Find where the given text appears and provide that cell's center as (x, y) coordinate. 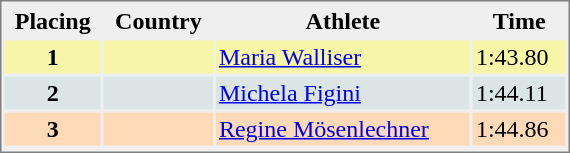
Placing (52, 20)
Regine Mösenlechner (343, 128)
2 (52, 92)
Time (520, 20)
Athlete (343, 20)
1 (52, 56)
Michela Figini (343, 92)
1:44.86 (520, 128)
3 (52, 128)
Maria Walliser (343, 56)
1:43.80 (520, 56)
1:44.11 (520, 92)
Country (158, 20)
